Find where the given text appears and provide that cell's center as [x, y] coordinate. 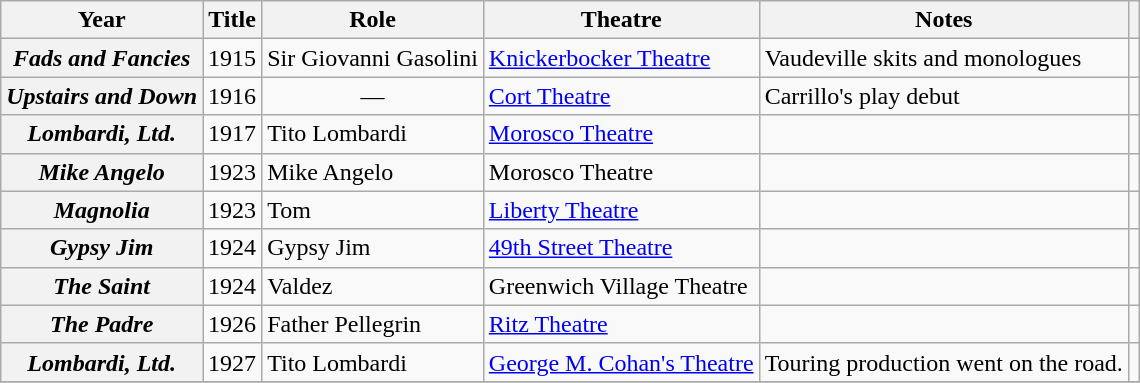
Upstairs and Down [102, 96]
Ritz Theatre [621, 324]
Title [232, 20]
The Padre [102, 324]
1917 [232, 134]
Tom [373, 210]
— [373, 96]
Greenwich Village Theatre [621, 286]
Carrillo's play debut [944, 96]
1926 [232, 324]
Year [102, 20]
Knickerbocker Theatre [621, 58]
Notes [944, 20]
George M. Cohan's Theatre [621, 362]
Magnolia [102, 210]
Theatre [621, 20]
Vaudeville skits and monologues [944, 58]
Fads and Fancies [102, 58]
1915 [232, 58]
The Saint [102, 286]
Liberty Theatre [621, 210]
Touring production went on the road. [944, 362]
1916 [232, 96]
Valdez [373, 286]
Role [373, 20]
Cort Theatre [621, 96]
49th Street Theatre [621, 248]
Father Pellegrin [373, 324]
Sir Giovanni Gasolini [373, 58]
1927 [232, 362]
